Capture the cell that displays the provided text and extract its [X, Y] central coordinate. 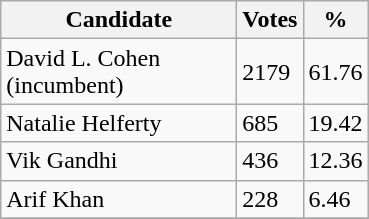
David L. Cohen (incumbent) [119, 72]
61.76 [336, 72]
685 [270, 123]
% [336, 20]
Arif Khan [119, 199]
Vik Gandhi [119, 161]
12.36 [336, 161]
Natalie Helferty [119, 123]
19.42 [336, 123]
436 [270, 161]
2179 [270, 72]
228 [270, 199]
Candidate [119, 20]
Votes [270, 20]
6.46 [336, 199]
